Determine the (x, y) coordinate at the center of the cell enclosing the given text.  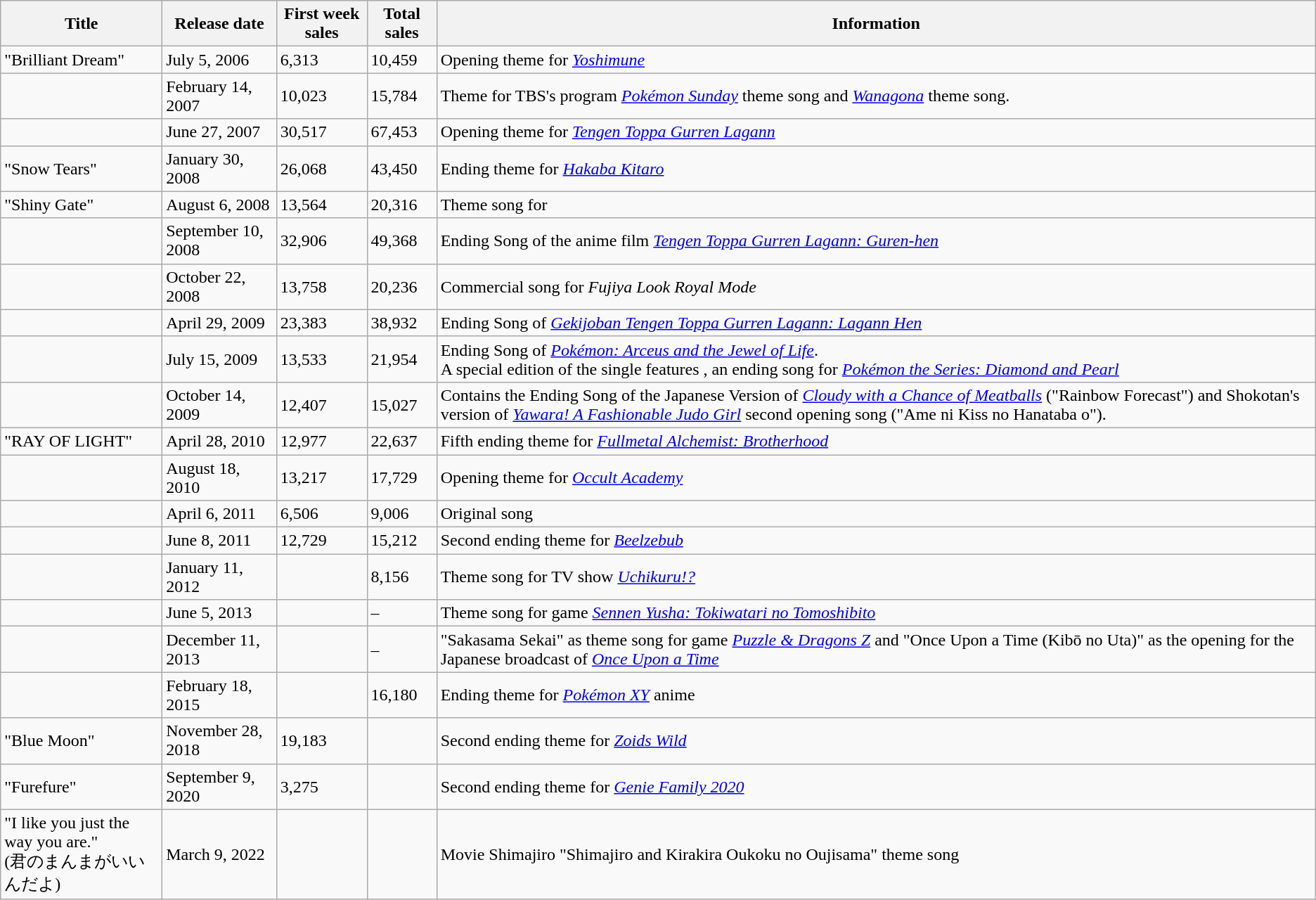
10,023 (322, 96)
"Brilliant Dream" (82, 60)
September 9, 2020 (219, 786)
Theme for TBS's program Pokémon Sunday theme song and Wanagona theme song. (876, 96)
"Blue Moon" (82, 741)
Ending theme for Hakaba Kitaro (876, 169)
20,316 (402, 205)
6,313 (322, 60)
"Snow Tears" (82, 169)
13,217 (322, 477)
15,027 (402, 405)
April 29, 2009 (219, 323)
August 18, 2010 (219, 477)
November 28, 2018 (219, 741)
13,564 (322, 205)
September 10, 2008 (219, 240)
Ending Song of the anime film Tengen Toppa Gurren Lagann: Guren-hen (876, 240)
22,637 (402, 441)
October 22, 2008 (219, 287)
43,450 (402, 169)
June 8, 2011 (219, 541)
16,180 (402, 695)
"RAY OF LIGHT" (82, 441)
3,275 (322, 786)
15,784 (402, 96)
Original song (876, 514)
12,977 (322, 441)
Second ending theme for Beelzebub (876, 541)
Information (876, 24)
Theme song for (876, 205)
6,506 (322, 514)
December 11, 2013 (219, 650)
Theme song for TV show Uchikuru!? (876, 577)
Fifth ending theme for Fullmetal Alchemist: Brotherhood (876, 441)
9,006 (402, 514)
10,459 (402, 60)
Opening theme for Yoshimune (876, 60)
26,068 (322, 169)
20,236 (402, 287)
"Shiny Gate" (82, 205)
12,407 (322, 405)
19,183 (322, 741)
First week sales (322, 24)
Ending theme for Pokémon XY anime (876, 695)
January 30, 2008 (219, 169)
13,758 (322, 287)
February 18, 2015 (219, 695)
July 15, 2009 (219, 359)
Commercial song for Fujiya Look Royal Mode (876, 287)
23,383 (322, 323)
Ending Song of Gekijoban Tengen Toppa Gurren Lagann: Lagann Hen (876, 323)
April 6, 2011 (219, 514)
Total sales (402, 24)
February 14, 2007 (219, 96)
July 5, 2006 (219, 60)
Movie Shimajiro "Shimajiro and Kirakira Oukoku no Oujisama" theme song (876, 854)
June 27, 2007 (219, 132)
8,156 (402, 577)
Title (82, 24)
Release date (219, 24)
March 9, 2022 (219, 854)
21,954 (402, 359)
"Furefure" (82, 786)
12,729 (322, 541)
April 28, 2010 (219, 441)
17,729 (402, 477)
30,517 (322, 132)
38,932 (402, 323)
Second ending theme for Genie Family 2020 (876, 786)
49,368 (402, 240)
August 6, 2008 (219, 205)
67,453 (402, 132)
June 5, 2013 (219, 613)
15,212 (402, 541)
32,906 (322, 240)
13,533 (322, 359)
January 11, 2012 (219, 577)
Opening theme for Occult Academy (876, 477)
"I like you just the way you are."(君のまんまがいいんだよ) (82, 854)
Second ending theme for Zoids Wild (876, 741)
October 14, 2009 (219, 405)
Opening theme for Tengen Toppa Gurren Lagann (876, 132)
Theme song for game Sennen Yusha: Tokiwatari no Tomoshibito (876, 613)
